Scan for the cell matching the given text and deliver its [X, Y] coordinate at center. 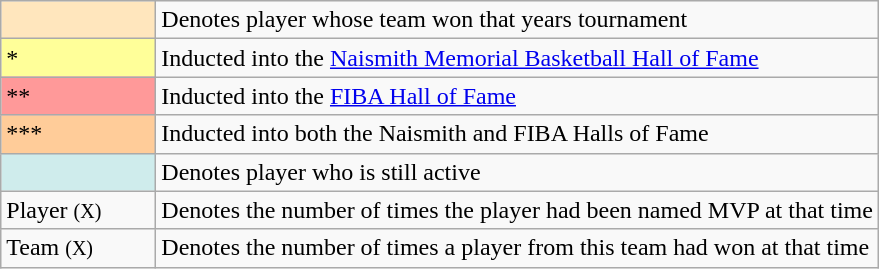
Denotes the number of times the player had been named MVP at that time [518, 210]
Denotes player whose team won that years tournament [518, 20]
Player (X) [78, 210]
** [78, 96]
Denotes the number of times a player from this team had won at that time [518, 248]
Denotes player who is still active [518, 172]
Inducted into the Naismith Memorial Basketball Hall of Fame [518, 58]
*** [78, 134]
Inducted into both the Naismith and FIBA Halls of Fame [518, 134]
Team (X) [78, 248]
* [78, 58]
Inducted into the FIBA Hall of Fame [518, 96]
